From the cell containing the given text, extract its center point as (X, Y) coordinate. 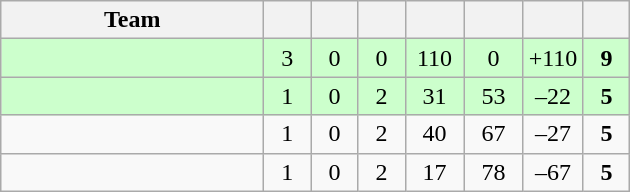
78 (494, 172)
17 (434, 172)
–27 (553, 134)
+110 (553, 58)
110 (434, 58)
–67 (553, 172)
9 (606, 58)
53 (494, 96)
67 (494, 134)
–22 (553, 96)
40 (434, 134)
3 (288, 58)
Team (132, 20)
31 (434, 96)
